Search for the cell housing the specified text and yield its [x, y] center coordinate. 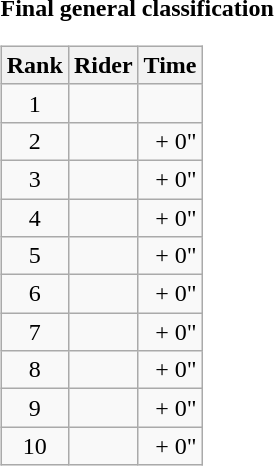
Rank [34, 65]
7 [34, 332]
8 [34, 370]
6 [34, 294]
4 [34, 217]
2 [34, 141]
1 [34, 103]
10 [34, 446]
Rider [103, 65]
3 [34, 179]
5 [34, 256]
9 [34, 408]
Time [170, 65]
